Return the (x, y) coordinate for the center point of the cell that contains the specified text.  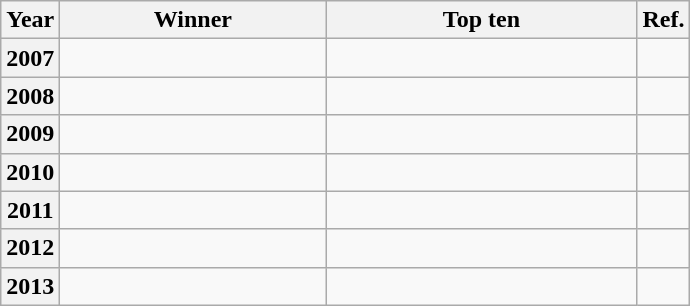
2008 (30, 96)
2011 (30, 210)
Winner (193, 20)
Ref. (664, 20)
2009 (30, 134)
2007 (30, 58)
Top ten (482, 20)
Year (30, 20)
2010 (30, 172)
2012 (30, 248)
2013 (30, 286)
